For the text-containing cell, return its midpoint in (X, Y) coordinate format. 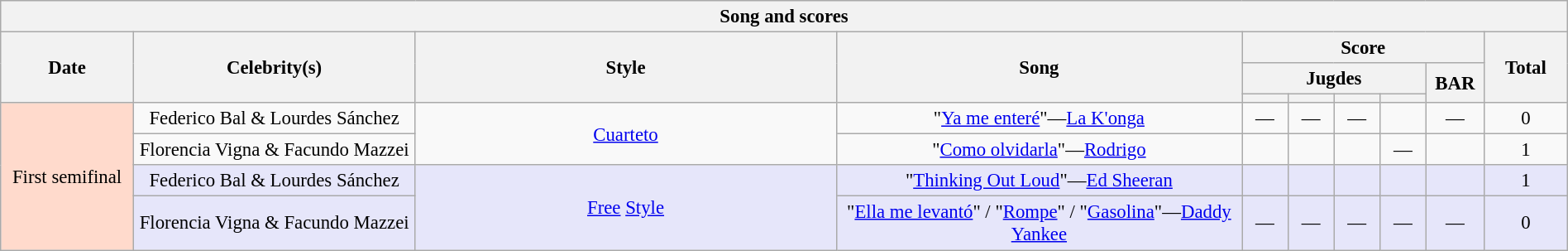
Style (625, 68)
Date (68, 68)
Score (1363, 48)
First semifinal (68, 176)
BAR (1456, 83)
"Como olvidarla"—Rodrigo (1039, 150)
"Thinking Out Loud"—Ed Sheeran (1039, 181)
"Ella me levantó" / "Rompe" / "Gasolina"—Daddy Yankee (1039, 224)
Song and scores (784, 17)
Total (1527, 68)
Free Style (625, 208)
Song (1039, 68)
Cuarteto (625, 134)
Celebrity(s) (275, 68)
Jugdes (1334, 79)
"Ya me enteré"—La K'onga (1039, 118)
